Extract the (X, Y) coordinate from the center of the cell holding the provided text.  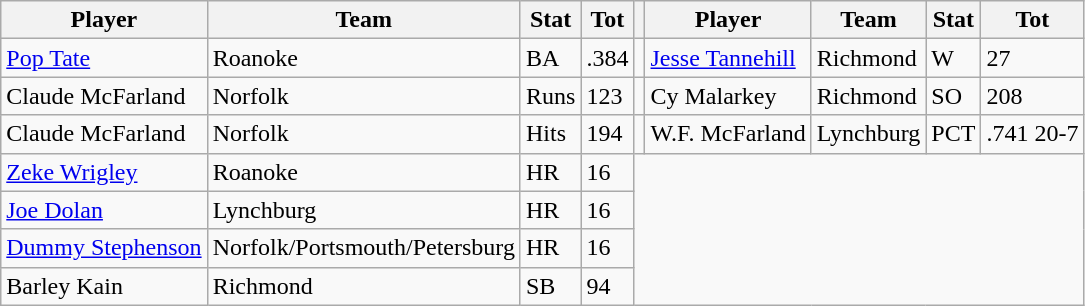
Barley Kain (104, 286)
.384 (608, 58)
W (954, 58)
Hits (550, 134)
194 (608, 134)
94 (608, 286)
123 (608, 96)
BA (550, 58)
Zeke Wrigley (104, 172)
W.F. McFarland (728, 134)
Joe Dolan (104, 210)
27 (1032, 58)
Cy Malarkey (728, 96)
Norfolk/Portsmouth/Petersburg (364, 248)
Dummy Stephenson (104, 248)
.741 20-7 (1032, 134)
Runs (550, 96)
Pop Tate (104, 58)
208 (1032, 96)
Jesse Tannehill (728, 58)
PCT (954, 134)
SB (550, 286)
SO (954, 96)
